Capture the cell that displays the provided text and extract its (X, Y) central coordinate. 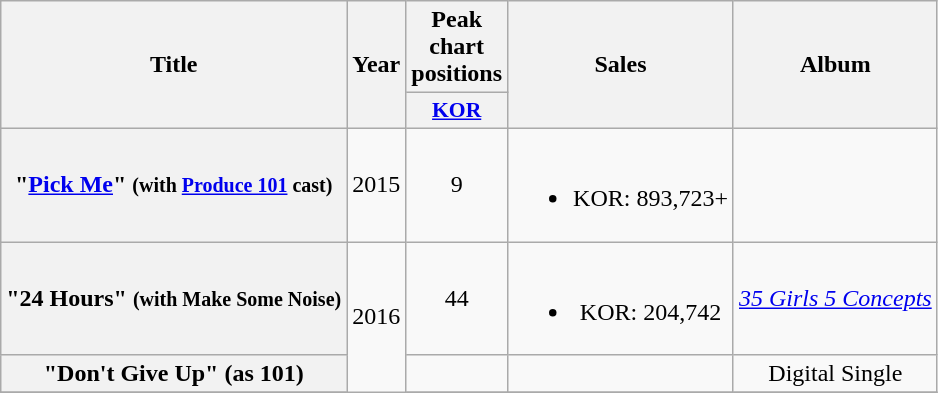
44 (457, 298)
Digital Single (835, 374)
"Don't Give Up" (as 101) (174, 374)
Sales (621, 65)
Album (835, 65)
KOR (457, 111)
2016 (376, 318)
"24 Hours" (with Make Some Noise) (174, 298)
Year (376, 65)
35 Girls 5 Concepts (835, 298)
2015 (376, 184)
9 (457, 184)
"Pick Me" (with Produce 101 cast) (174, 184)
Title (174, 65)
KOR: 893,723+ (621, 184)
KOR: 204,742 (621, 298)
Peak chart positions (457, 47)
